Find where the given text appears and provide that cell's center as (X, Y) coordinate. 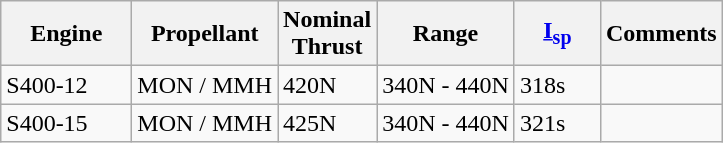
S400-15 (66, 123)
420N (328, 85)
S400-12 (66, 85)
Isp (557, 34)
318s (557, 85)
321s (557, 123)
Range (446, 34)
425N (328, 123)
Nominal Thrust (328, 34)
Engine (66, 34)
Comments (661, 34)
Propellant (205, 34)
